Scan for the cell matching the given text and deliver its [x, y] coordinate at center. 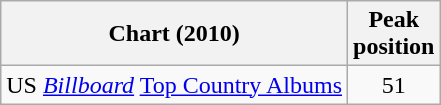
Peakposition [394, 34]
51 [394, 85]
US Billboard Top Country Albums [174, 85]
Chart (2010) [174, 34]
